Find where the given text appears and provide that cell's center as (x, y) coordinate. 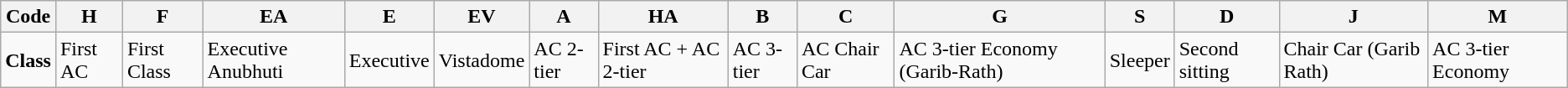
S (1139, 17)
Sleeper (1139, 60)
M (1498, 17)
A (564, 17)
First AC (89, 60)
Vistadome (482, 60)
First Class (162, 60)
AC 3-tier Economy (1498, 60)
D (1226, 17)
AC 3-tier (762, 60)
F (162, 17)
AC 2-tier (564, 60)
EA (273, 17)
EV (482, 17)
Code (28, 17)
Class (28, 60)
Second sitting (1226, 60)
G (1000, 17)
Executive (389, 60)
AC Chair Car (846, 60)
H (89, 17)
J (1354, 17)
C (846, 17)
AC 3-tier Economy (Garib-Rath) (1000, 60)
First AC + AC 2-tier (663, 60)
HA (663, 17)
Executive Anubhuti (273, 60)
Chair Car (Garib Rath) (1354, 60)
E (389, 17)
B (762, 17)
